Determine the [x, y] coordinate at the center of the cell enclosing the given text.  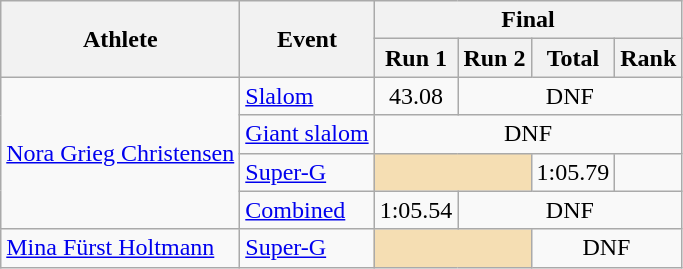
Giant slalom [307, 134]
Event [307, 39]
1:05.54 [416, 210]
Total [573, 58]
Rank [648, 58]
Run 1 [416, 58]
Run 2 [494, 58]
1:05.79 [573, 172]
Athlete [120, 39]
Combined [307, 210]
43.08 [416, 96]
Final [528, 20]
Nora Grieg Christensen [120, 153]
Slalom [307, 96]
Mina Fürst Holtmann [120, 248]
